Provide the (X, Y) coordinate of the cell's center where the given text is located.  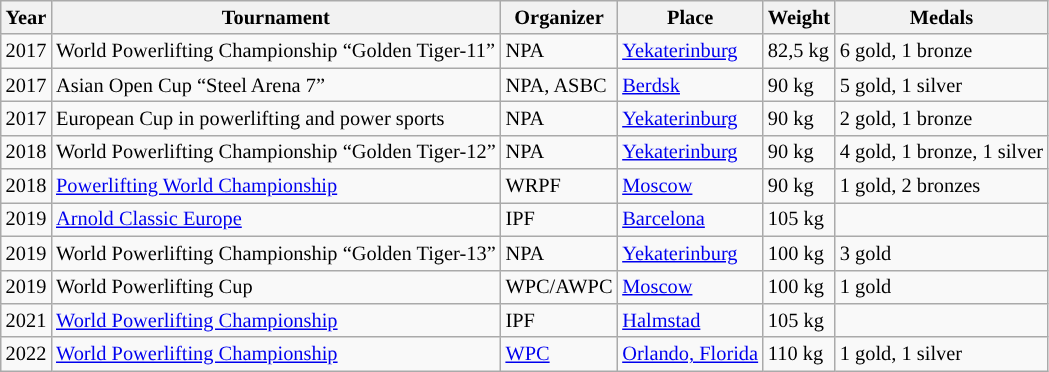
Halmstad (690, 320)
Organizer (560, 17)
4 gold, 1 bronze, 1 silver (942, 152)
82,5 kg (799, 51)
Weight (799, 17)
110 kg (799, 354)
Year (26, 17)
WPC/AWPC (560, 287)
European Cup in powerlifting and power sports (276, 118)
Powerlifting World Championship (276, 186)
6 gold, 1 bronze (942, 51)
2021 (26, 320)
WPC (560, 354)
WRPF (560, 186)
Tournament (276, 17)
2 gold, 1 bronze (942, 118)
5 gold, 1 silver (942, 85)
Arnold Classic Europe (276, 219)
Place (690, 17)
1 gold, 2 bronzes (942, 186)
World Powerlifting Championship “Golden Tiger-11” (276, 51)
1 gold, 1 silver (942, 354)
NPA, ASBC (560, 85)
World Powerlifting Cup (276, 287)
2022 (26, 354)
Barcelona (690, 219)
3 gold (942, 253)
World Powerlifting Championship “Golden Tiger-13” (276, 253)
Medals (942, 17)
1 gold (942, 287)
Orlando, Florida (690, 354)
Asian Open Cup “Steel Arena 7” (276, 85)
World Powerlifting Championship “Golden Tiger-12” (276, 152)
Berdsk (690, 85)
